Search for the cell housing the specified text and yield its (x, y) center coordinate. 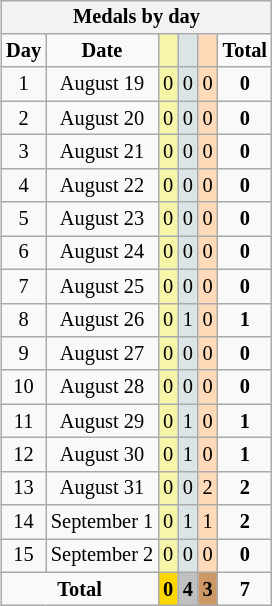
August 23 (102, 219)
August 26 (102, 320)
6 (24, 253)
August 31 (102, 488)
5 (24, 219)
Medals by day (136, 17)
August 21 (102, 152)
13 (24, 488)
August 22 (102, 185)
September 2 (102, 556)
12 (24, 455)
15 (24, 556)
11 (24, 421)
August 27 (102, 354)
Day (24, 51)
10 (24, 387)
August 24 (102, 253)
8 (24, 320)
August 19 (102, 84)
September 1 (102, 522)
August 20 (102, 118)
9 (24, 354)
August 28 (102, 387)
August 30 (102, 455)
August 25 (102, 286)
14 (24, 522)
August 29 (102, 421)
Date (102, 51)
